Extract the (x, y) coordinate from the center of the cell holding the provided text.  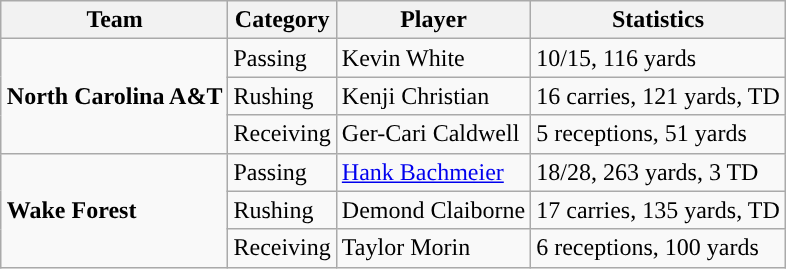
Player (433, 20)
Hank Bachmeier (433, 172)
North Carolina A&T (114, 96)
Demond Claiborne (433, 210)
Kevin White (433, 58)
Team (114, 20)
Kenji Christian (433, 96)
10/15, 116 yards (658, 58)
5 receptions, 51 yards (658, 134)
Statistics (658, 20)
6 receptions, 100 yards (658, 248)
Category (282, 20)
18/28, 263 yards, 3 TD (658, 172)
Ger-Cari Caldwell (433, 134)
16 carries, 121 yards, TD (658, 96)
Wake Forest (114, 210)
Taylor Morin (433, 248)
17 carries, 135 yards, TD (658, 210)
